Determine the [X, Y] coordinate at the center of the cell enclosing the given text.  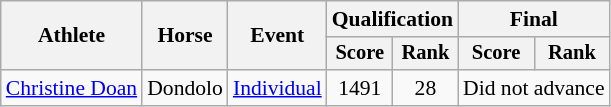
Final [534, 19]
Individual [278, 88]
Qualification [392, 19]
Christine Doan [72, 88]
Athlete [72, 36]
Did not advance [534, 88]
1491 [360, 88]
Horse [185, 36]
Event [278, 36]
28 [426, 88]
Dondolo [185, 88]
